For the text-containing cell, return its midpoint in (X, Y) coordinate format. 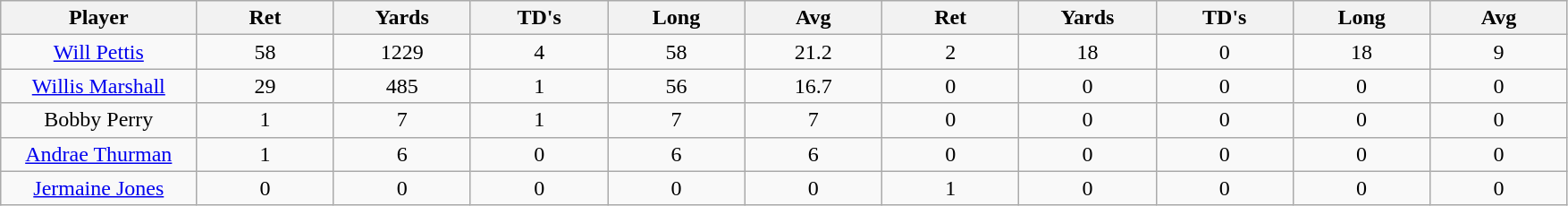
21.2 (814, 52)
9 (1498, 52)
Player (98, 18)
Andrae Thurman (98, 154)
56 (676, 86)
Jermaine Jones (98, 188)
2 (949, 52)
Will Pettis (98, 52)
Willis Marshall (98, 86)
Bobby Perry (98, 120)
29 (265, 86)
4 (538, 52)
1229 (402, 52)
16.7 (814, 86)
485 (402, 86)
